Determine the [x, y] coordinate at the center of the cell enclosing the given text.  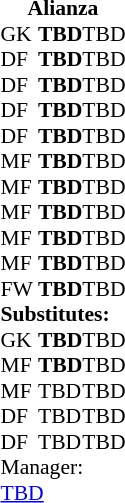
Substitutes: [62, 314]
FW [19, 288]
Manager: [62, 467]
